Search for the cell housing the specified text and yield its (x, y) center coordinate. 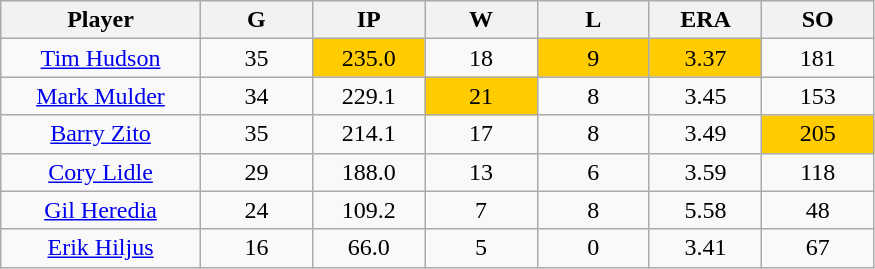
7 (481, 210)
3.41 (705, 248)
5 (481, 248)
66.0 (369, 248)
34 (256, 96)
29 (256, 172)
13 (481, 172)
5.58 (705, 210)
18 (481, 58)
0 (593, 248)
214.1 (369, 134)
L (593, 20)
229.1 (369, 96)
17 (481, 134)
Cory Lidle (101, 172)
48 (818, 210)
Barry Zito (101, 134)
118 (818, 172)
W (481, 20)
205 (818, 134)
109.2 (369, 210)
Gil Heredia (101, 210)
Mark Mulder (101, 96)
SO (818, 20)
3.45 (705, 96)
16 (256, 248)
IP (369, 20)
Tim Hudson (101, 58)
Player (101, 20)
3.37 (705, 58)
Erik Hiljus (101, 248)
ERA (705, 20)
G (256, 20)
3.59 (705, 172)
3.49 (705, 134)
24 (256, 210)
6 (593, 172)
181 (818, 58)
188.0 (369, 172)
67 (818, 248)
153 (818, 96)
235.0 (369, 58)
21 (481, 96)
9 (593, 58)
